Identify which cell holds the provided text, then report its [x, y] central coordinate. 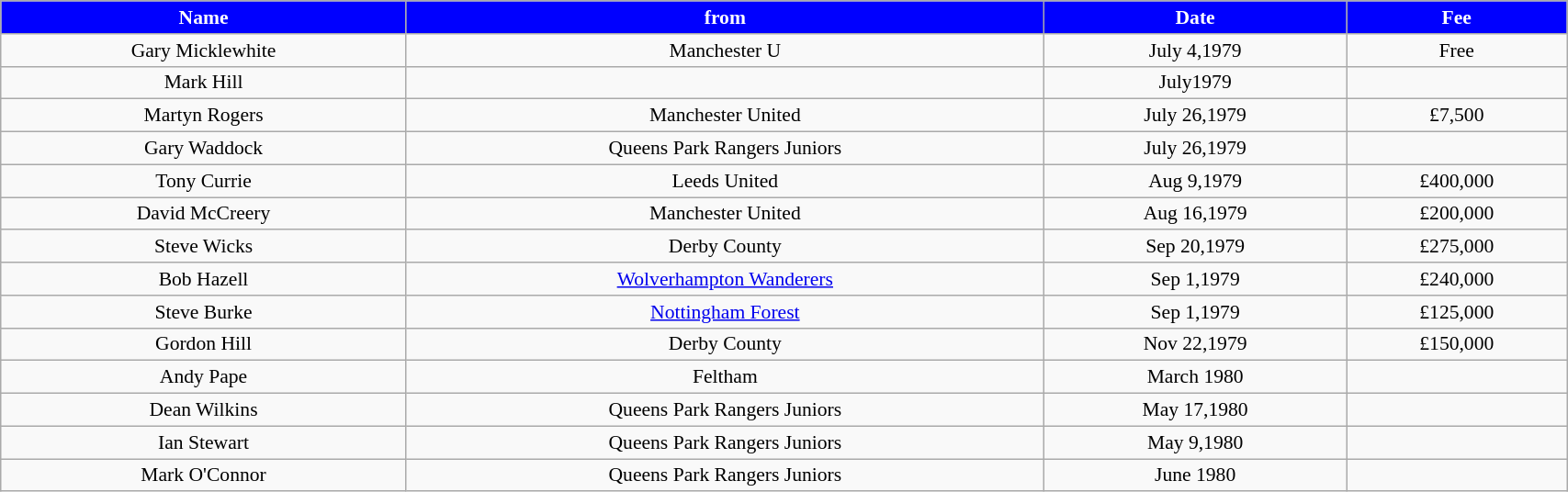
Ian Stewart [204, 442]
July 4,1979 [1195, 50]
Aug 16,1979 [1195, 214]
£7,500 [1457, 116]
Feltham [725, 377]
David McCreery [204, 214]
June 1980 [1195, 475]
Dean Wilkins [204, 410]
Aug 9,1979 [1195, 181]
Steve Wicks [204, 247]
from [725, 17]
£150,000 [1457, 344]
Manchester U [725, 50]
Martyn Rogers [204, 116]
Mark Hill [204, 83]
Tony Currie [204, 181]
Steve Burke [204, 312]
Gary Micklewhite [204, 50]
£200,000 [1457, 214]
May 17,1980 [1195, 410]
Date [1195, 17]
£240,000 [1457, 279]
Gary Waddock [204, 149]
£275,000 [1457, 247]
July1979 [1195, 83]
Free [1457, 50]
Sep 20,1979 [1195, 247]
£400,000 [1457, 181]
Name [204, 17]
Andy Pape [204, 377]
Wolverhampton Wanderers [725, 279]
Leeds United [725, 181]
Bob Hazell [204, 279]
£125,000 [1457, 312]
Nov 22,1979 [1195, 344]
Nottingham Forest [725, 312]
Mark O'Connor [204, 475]
Fee [1457, 17]
March 1980 [1195, 377]
Gordon Hill [204, 344]
May 9,1980 [1195, 442]
